Identify which cell holds the provided text, then report its (x, y) central coordinate. 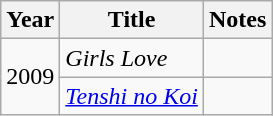
Girls Love (132, 58)
Notes (237, 20)
Year (30, 20)
Title (132, 20)
Tenshi no Koi (132, 96)
2009 (30, 77)
